Scan for the cell matching the given text and deliver its (x, y) coordinate at center. 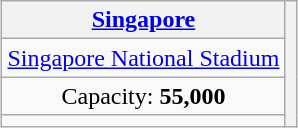
Capacity: 55,000 (144, 96)
Singapore (144, 20)
Singapore National Stadium (144, 58)
